Output the [X, Y] coordinate of the center of the cell containing the given text.  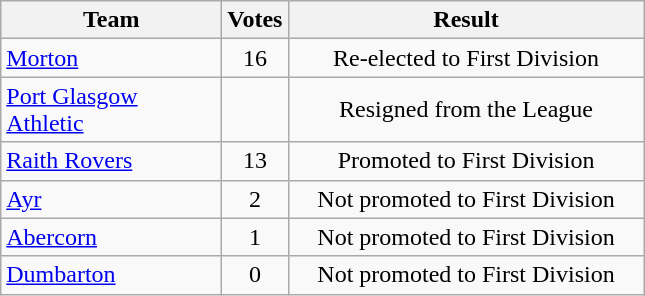
0 [255, 275]
Morton [112, 58]
13 [255, 161]
Dumbarton [112, 275]
Votes [255, 20]
Ayr [112, 199]
Result [466, 20]
16 [255, 58]
Raith Rovers [112, 161]
1 [255, 237]
Abercorn [112, 237]
Team [112, 20]
Resigned from the League [466, 110]
Promoted to First Division [466, 161]
Port Glasgow Athletic [112, 110]
Re-elected to First Division [466, 58]
2 [255, 199]
